Return [x, y] of the center of cell containing provided text 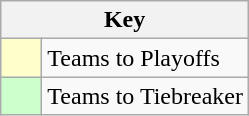
Teams to Tiebreaker [146, 96]
Key [125, 20]
Teams to Playoffs [146, 58]
